Determine the (X, Y) coordinate at the center of the cell enclosing the given text.  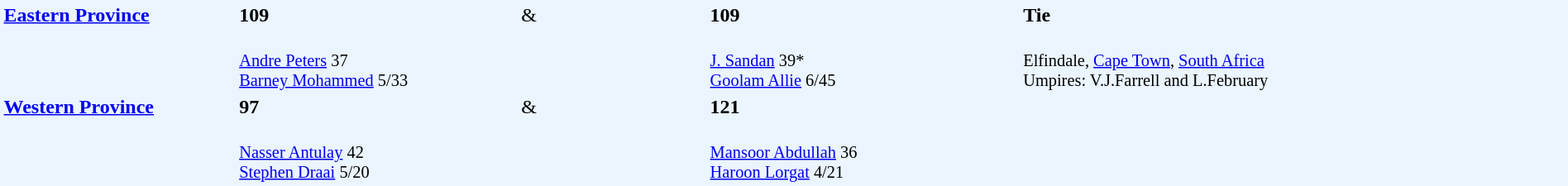
97 (378, 107)
J. Sandan 39* Goolam Allie 6/45 (864, 61)
121 (864, 107)
Eastern Province (119, 47)
Nasser Antulay 42 Stephen Draai 5/20 (378, 152)
Tie (1293, 15)
Andre Peters 37 Barney Mohammed 5/33 (378, 61)
Western Province (119, 139)
Mansoor Abdullah 36 Haroon Lorgat 4/21 (864, 152)
Elfindale, Cape Town, South Africa Umpires: V.J.Farrell and L.February (1293, 107)
